Output the [x, y] coordinate of the center of the cell containing the given text.  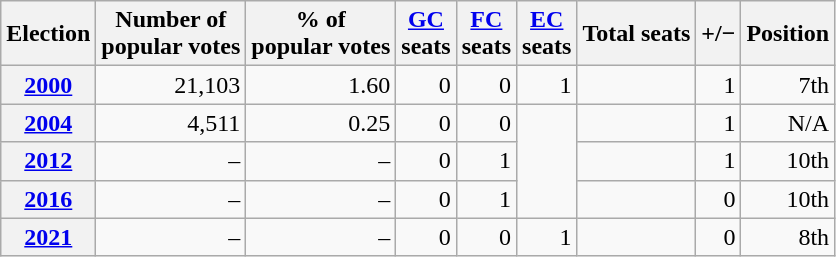
8th [788, 237]
Election [48, 34]
7th [788, 85]
% ofpopular votes [321, 34]
2000 [48, 85]
+/− [718, 34]
2012 [48, 161]
Position [788, 34]
ECseats [547, 34]
0.25 [321, 123]
Total seats [636, 34]
1.60 [321, 85]
FCseats [486, 34]
21,103 [171, 85]
2021 [48, 237]
N/A [788, 123]
GCseats [426, 34]
2004 [48, 123]
4,511 [171, 123]
2016 [48, 199]
Number ofpopular votes [171, 34]
